For the text-containing cell, return its midpoint in (X, Y) coordinate format. 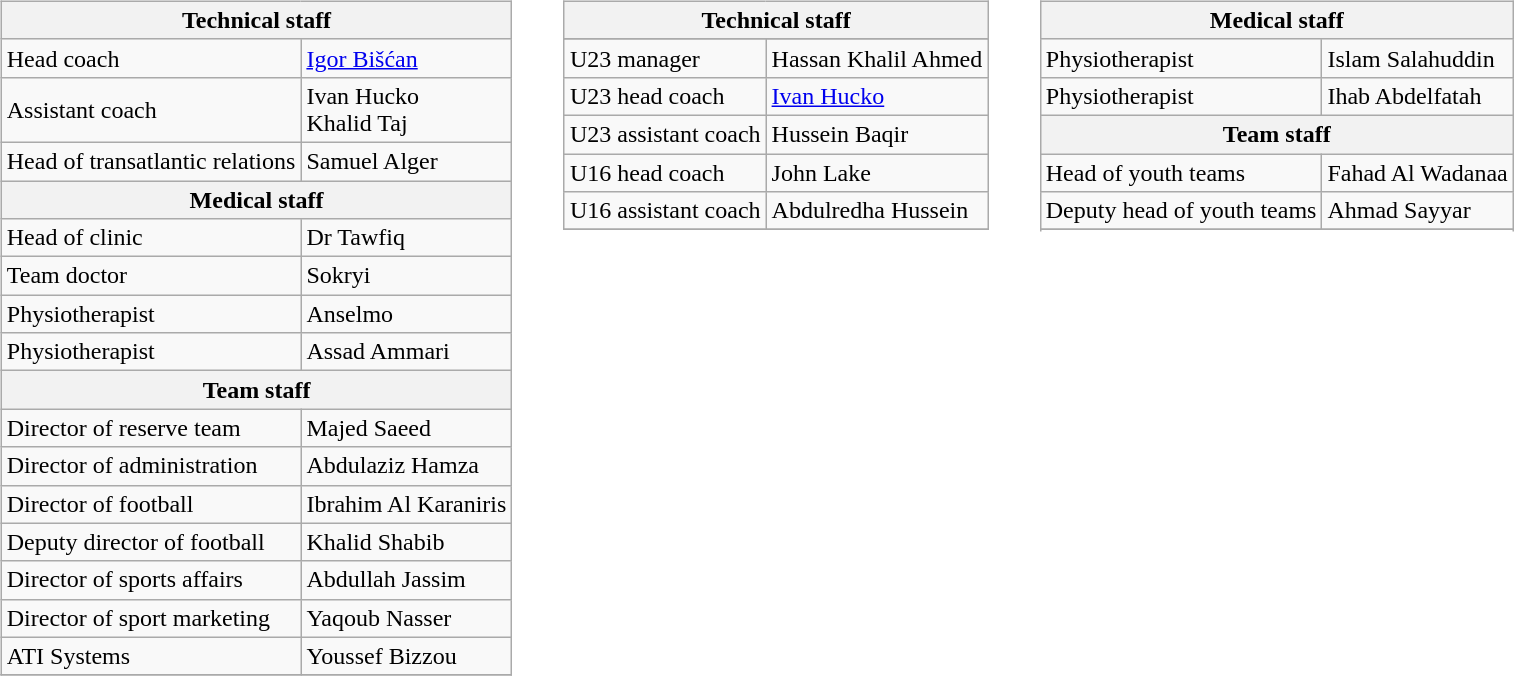
Khalid Shabib (406, 542)
Igor Bišćan (406, 58)
Team doctor (151, 276)
U16 head coach (665, 173)
Deputy head of youth teams (1181, 211)
Director of football (151, 504)
Abdullah Jassim (406, 580)
Assad Ammari (406, 352)
Abdulredha Hussein (877, 211)
Ihab Abdelfatah (1418, 96)
Head coach (151, 58)
Ahmad Sayyar (1418, 211)
Hassan Khalil Ahmed (877, 58)
Ivan Hucko (877, 96)
John Lake (877, 173)
U23 assistant coach (665, 134)
Director of sports affairs (151, 580)
Youssef Bizzou (406, 656)
Head of transatlantic relations (151, 161)
Majed Saeed (406, 428)
Director of sport marketing (151, 618)
Fahad Al Wadanaa (1418, 173)
Director of reserve team (151, 428)
U23 head coach (665, 96)
Head of youth teams (1181, 173)
Anselmo (406, 314)
Dr Tawfiq (406, 238)
Samuel Alger (406, 161)
Ibrahim Al Karaniris (406, 504)
Sokryi (406, 276)
Head of clinic (151, 238)
Ivan Hucko Khalid Taj (406, 110)
U16 assistant coach (665, 211)
Deputy director of football (151, 542)
Hussein Baqir (877, 134)
U23 manager (665, 58)
Director of administration (151, 466)
Islam Salahuddin (1418, 58)
Assistant coach (151, 110)
ATI Systems (151, 656)
Abdulaziz Hamza (406, 466)
Yaqoub Nasser (406, 618)
